Find where the given text appears and provide that cell's center as (X, Y) coordinate. 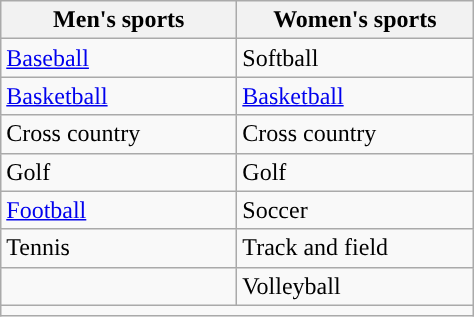
Men's sports (119, 20)
Soccer (355, 210)
Softball (355, 58)
Volleyball (355, 286)
Baseball (119, 58)
Football (119, 210)
Track and field (355, 248)
Women's sports (355, 20)
Tennis (119, 248)
